For the text-containing cell, return its midpoint in [X, Y] coordinate format. 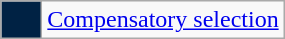
Compensatory selection [163, 20]
